Output the [x, y] coordinate of the center of the cell containing the given text.  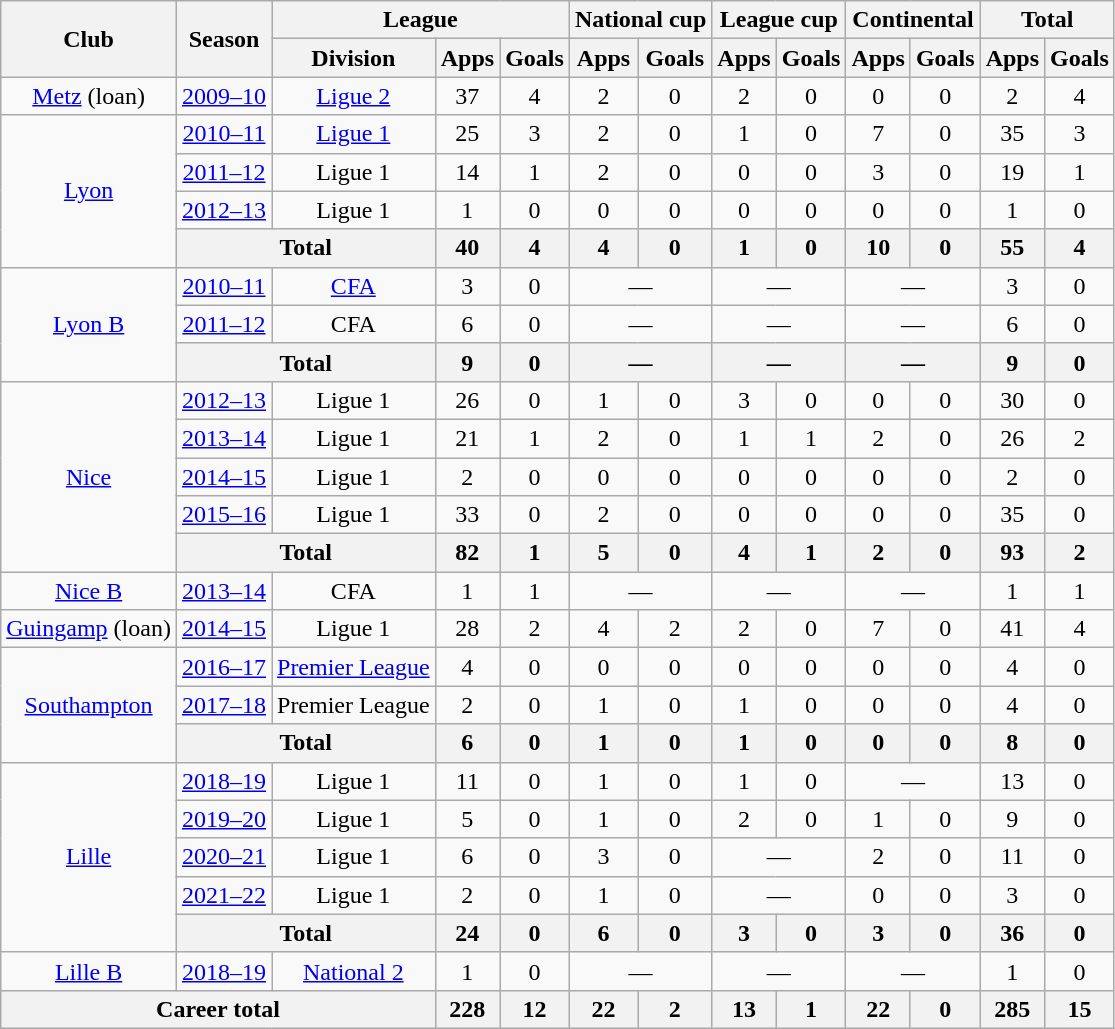
40 [467, 248]
21 [467, 438]
Metz (loan) [89, 96]
Nice B [89, 591]
League cup [779, 20]
Lille B [89, 971]
2017–18 [224, 705]
2015–16 [224, 515]
2016–17 [224, 667]
30 [1012, 400]
15 [1080, 1009]
National cup [640, 20]
Lille [89, 857]
228 [467, 1009]
National 2 [354, 971]
28 [467, 629]
33 [467, 515]
37 [467, 96]
Career total [218, 1009]
10 [878, 248]
Division [354, 58]
Nice [89, 476]
Lyon B [89, 324]
8 [1012, 743]
Lyon [89, 191]
Guingamp (loan) [89, 629]
25 [467, 134]
24 [467, 933]
12 [535, 1009]
14 [467, 172]
Southampton [89, 705]
2009–10 [224, 96]
Season [224, 39]
2021–22 [224, 895]
36 [1012, 933]
Ligue 2 [354, 96]
Continental [913, 20]
82 [467, 553]
19 [1012, 172]
55 [1012, 248]
League [421, 20]
2020–21 [224, 857]
41 [1012, 629]
2019–20 [224, 819]
93 [1012, 553]
Club [89, 39]
285 [1012, 1009]
